Find where the given text appears and provide that cell's center as (x, y) coordinate. 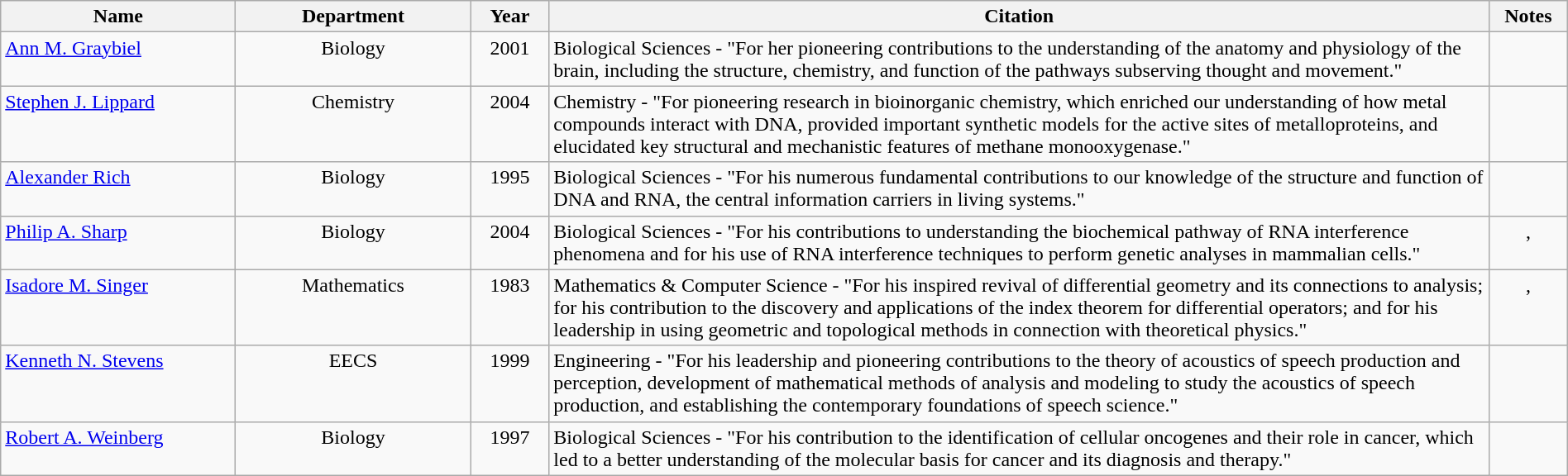
EECS (353, 383)
Ann M. Graybiel (118, 59)
Robert A. Weinberg (118, 448)
Year (509, 17)
1983 (509, 307)
Isadore M. Singer (118, 307)
Mathematics (353, 307)
1995 (509, 188)
1997 (509, 448)
Kenneth N. Stevens (118, 383)
Chemistry (353, 124)
Name (118, 17)
Citation (1019, 17)
1999 (509, 383)
2001 (509, 59)
Philip A. Sharp (118, 243)
Stephen J. Lippard (118, 124)
Department (353, 17)
Alexander Rich (118, 188)
Notes (1528, 17)
